Identify which cell holds the provided text, then report its [x, y] central coordinate. 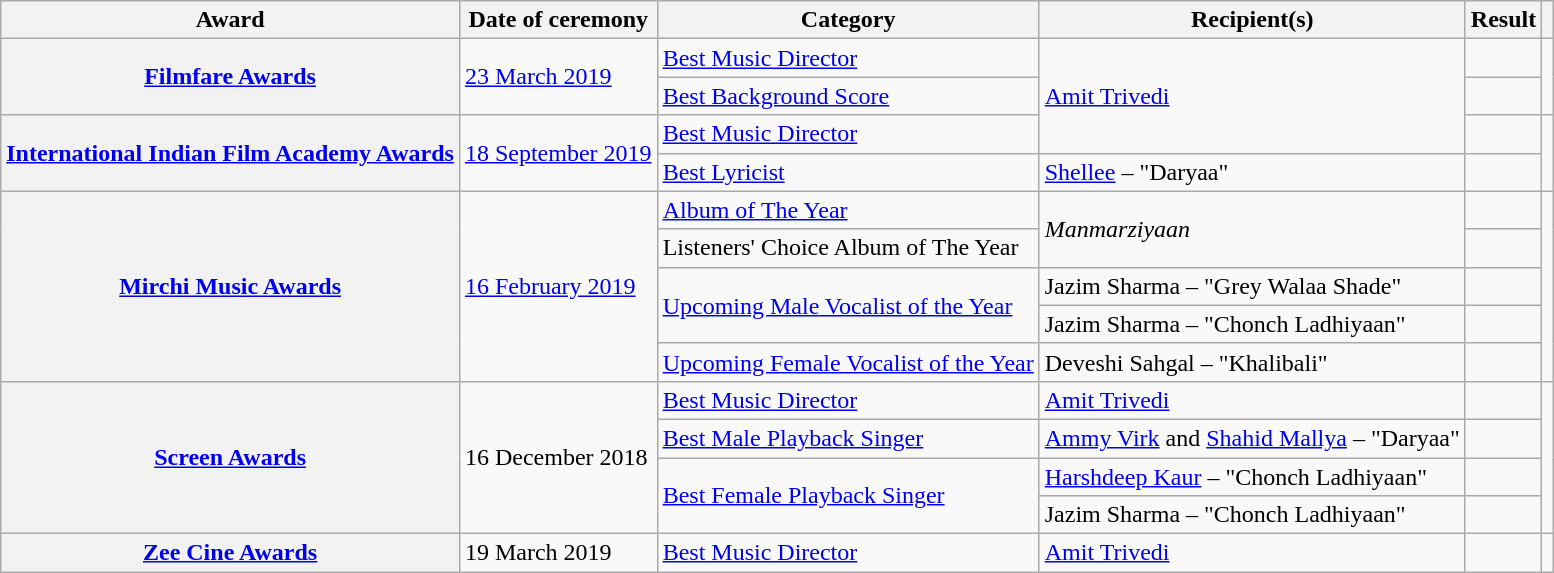
Filmfare Awards [230, 77]
19 March 2019 [558, 553]
International Indian Film Academy Awards [230, 153]
Best Background Score [848, 96]
Album of The Year [848, 210]
Best Lyricist [848, 172]
16 December 2018 [558, 457]
Best Female Playback Singer [848, 496]
Result [1503, 20]
Category [848, 20]
Screen Awards [230, 457]
Jazim Sharma – "Grey Walaa Shade" [1252, 286]
Upcoming Female Vocalist of the Year [848, 362]
Shellee – "Daryaa" [1252, 172]
Listeners' Choice Album of The Year [848, 248]
Recipient(s) [1252, 20]
Zee Cine Awards [230, 553]
Manmarziyaan [1252, 229]
Upcoming Male Vocalist of the Year [848, 305]
Deveshi Sahgal – "Khalibali" [1252, 362]
18 September 2019 [558, 153]
Date of ceremony [558, 20]
Mirchi Music Awards [230, 286]
Harshdeep Kaur – "Chonch Ladhiyaan" [1252, 477]
23 March 2019 [558, 77]
Ammy Virk and Shahid Mallya – "Daryaa" [1252, 438]
Best Male Playback Singer [848, 438]
Award [230, 20]
16 February 2019 [558, 286]
